Extract the (X, Y) coordinate from the center of the cell holding the provided text.  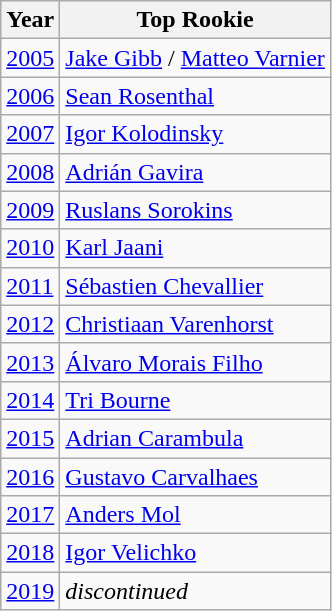
Sean Rosenthal (196, 96)
Adrián Gavira (196, 172)
Igor Kolodinsky (196, 134)
Sébastien Chevallier (196, 286)
2019 (30, 591)
2013 (30, 362)
2017 (30, 515)
2006 (30, 96)
2012 (30, 324)
Gustavo Carvalhaes (196, 477)
Karl Jaani (196, 248)
Tri Bourne (196, 400)
discontinued (196, 591)
2014 (30, 400)
Adrian Carambula (196, 438)
2009 (30, 210)
2011 (30, 286)
Top Rookie (196, 20)
Álvaro Morais Filho (196, 362)
2007 (30, 134)
2008 (30, 172)
2005 (30, 58)
2016 (30, 477)
Ruslans Sorokins (196, 210)
Christiaan Varenhorst (196, 324)
2010 (30, 248)
Year (30, 20)
Igor Velichko (196, 553)
2015 (30, 438)
Jake Gibb / Matteo Varnier (196, 58)
2018 (30, 553)
Anders Mol (196, 515)
